Find where the given text appears and provide that cell's center as [x, y] coordinate. 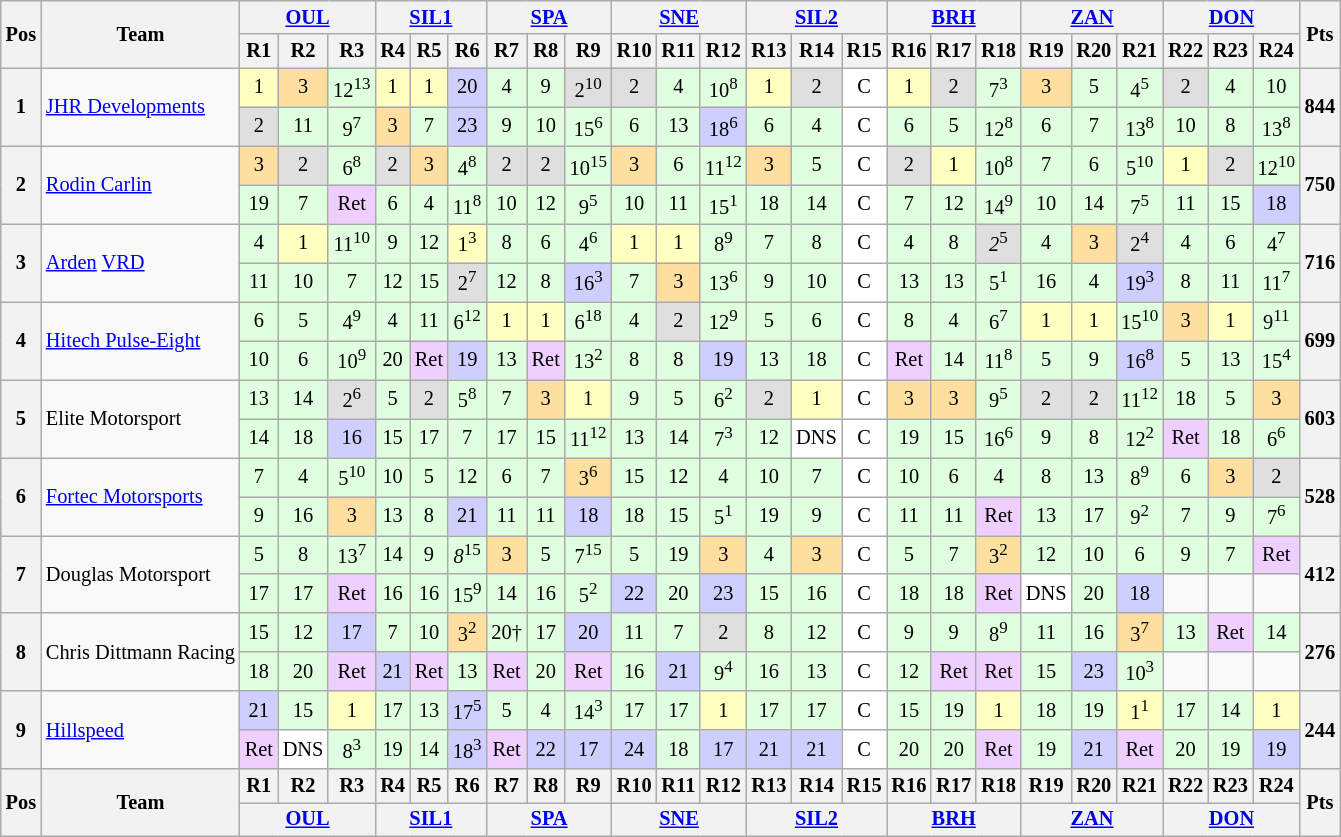
76 [1276, 516]
Hillspeed [140, 730]
49 [352, 320]
1213 [352, 88]
143 [588, 710]
Rodin Carlin [140, 185]
48 [468, 166]
911 [1276, 320]
193 [1140, 282]
27 [468, 282]
151 [723, 204]
97 [352, 126]
1110 [352, 242]
166 [998, 438]
Arden VRD [140, 262]
36 [588, 476]
715 [588, 554]
37 [1140, 632]
Chris Dittmann Racing [140, 652]
117 [1276, 282]
Hitech Pulse-Eight [140, 340]
156 [588, 126]
122 [1140, 438]
68 [352, 166]
94 [723, 672]
1210 [1276, 166]
26 [352, 398]
45 [1140, 88]
844 [1320, 107]
136 [723, 282]
618 [588, 320]
129 [723, 320]
47 [1276, 242]
Fortec Motorsports [140, 496]
168 [1140, 360]
109 [352, 360]
1015 [588, 166]
66 [1276, 438]
62 [723, 398]
Douglas Motorsport [140, 574]
128 [998, 126]
528 [1320, 496]
25 [998, 242]
163 [588, 282]
Elite Motorsport [140, 418]
83 [352, 750]
1510 [1140, 320]
716 [1320, 262]
149 [998, 204]
603 [1320, 418]
58 [468, 398]
67 [998, 320]
612 [468, 320]
103 [1140, 672]
699 [1320, 340]
92 [1140, 516]
815 [468, 554]
276 [1320, 652]
159 [468, 594]
175 [468, 710]
210 [588, 88]
186 [723, 126]
52 [588, 594]
183 [468, 750]
JHR Developments [140, 107]
244 [1320, 730]
46 [588, 242]
750 [1320, 185]
412 [1320, 574]
75 [1140, 204]
20† [506, 632]
154 [1276, 360]
132 [588, 360]
137 [352, 554]
